Find where the given text appears and provide that cell's center as (X, Y) coordinate. 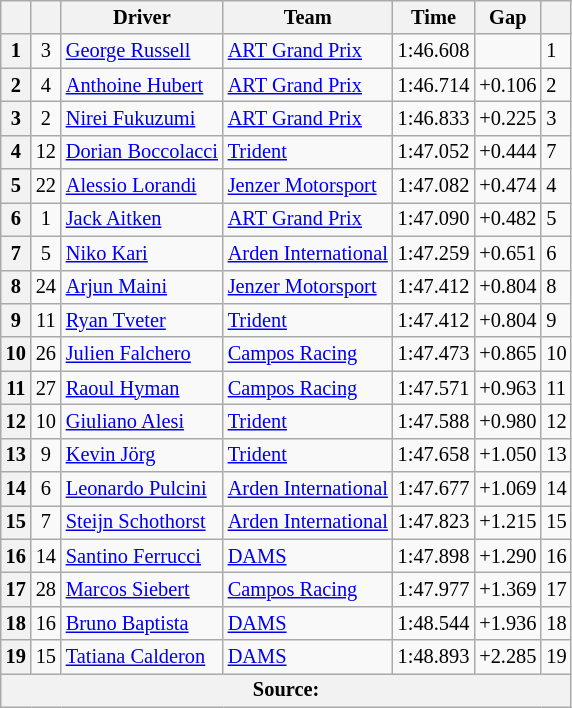
28 (46, 589)
24 (46, 287)
1:48.544 (434, 623)
1:47.977 (434, 589)
Steijn Schothorst (142, 522)
Alessio Lorandi (142, 186)
+0.963 (508, 388)
+0.980 (508, 421)
1:47.823 (434, 522)
Nirei Fukuzumi (142, 118)
1:47.473 (434, 354)
Tatiana Calderon (142, 657)
+0.444 (508, 152)
1:47.588 (434, 421)
+0.106 (508, 85)
Leonardo Pulcini (142, 489)
+2.285 (508, 657)
Source: (286, 690)
+1.936 (508, 623)
Team (308, 17)
+1.069 (508, 489)
Jack Aitken (142, 219)
1:46.833 (434, 118)
1:48.893 (434, 657)
George Russell (142, 51)
1:47.898 (434, 556)
Bruno Baptista (142, 623)
+1.215 (508, 522)
+0.651 (508, 253)
Giuliano Alesi (142, 421)
Dorian Boccolacci (142, 152)
Santino Ferrucci (142, 556)
Julien Falchero (142, 354)
1:47.677 (434, 489)
Kevin Jörg (142, 455)
+0.225 (508, 118)
Time (434, 17)
1:47.658 (434, 455)
22 (46, 186)
1:47.259 (434, 253)
+1.290 (508, 556)
26 (46, 354)
+0.865 (508, 354)
Ryan Tveter (142, 320)
Marcos Siebert (142, 589)
1:46.714 (434, 85)
+0.482 (508, 219)
+1.369 (508, 589)
1:47.571 (434, 388)
27 (46, 388)
Anthoine Hubert (142, 85)
Arjun Maini (142, 287)
Gap (508, 17)
+1.050 (508, 455)
1:47.090 (434, 219)
1:46.608 (434, 51)
+0.474 (508, 186)
1:47.052 (434, 152)
Driver (142, 17)
1:47.082 (434, 186)
Raoul Hyman (142, 388)
Niko Kari (142, 253)
